Return the [x, y] coordinate for the center point of the cell that contains the specified text.  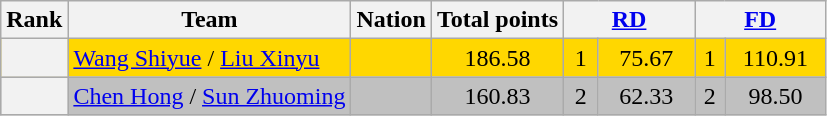
Wang Shiyue / Liu Xinyu [210, 58]
75.67 [646, 58]
110.91 [776, 58]
FD [760, 20]
160.83 [497, 96]
186.58 [497, 58]
62.33 [646, 96]
RD [630, 20]
Rank [34, 20]
Total points [497, 20]
Nation [391, 20]
Team [210, 20]
Chen Hong / Sun Zhuoming [210, 96]
98.50 [776, 96]
